From the cell containing the given text, extract its center point as [x, y] coordinate. 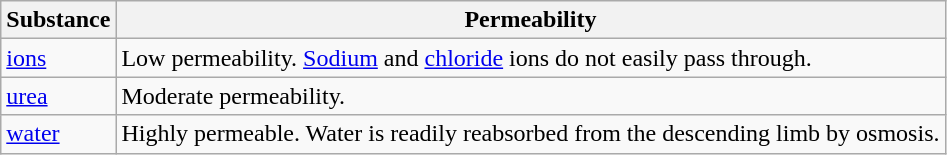
Low permeability. Sodium and chloride ions do not easily pass through. [530, 58]
Permeability [530, 20]
ions [58, 58]
Moderate permeability. [530, 96]
water [58, 134]
urea [58, 96]
Substance [58, 20]
Highly permeable. Water is readily reabsorbed from the descending limb by osmosis. [530, 134]
